From the cell containing the given text, extract its center point as [x, y] coordinate. 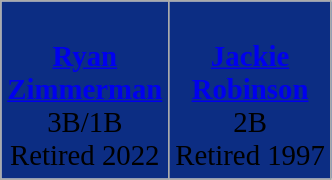
JackieRobinson2BRetired 1997 [250, 90]
RyanZimmerman3B/1BRetired 2022 [85, 90]
